Extract the [x, y] coordinate from the center of the cell holding the provided text.  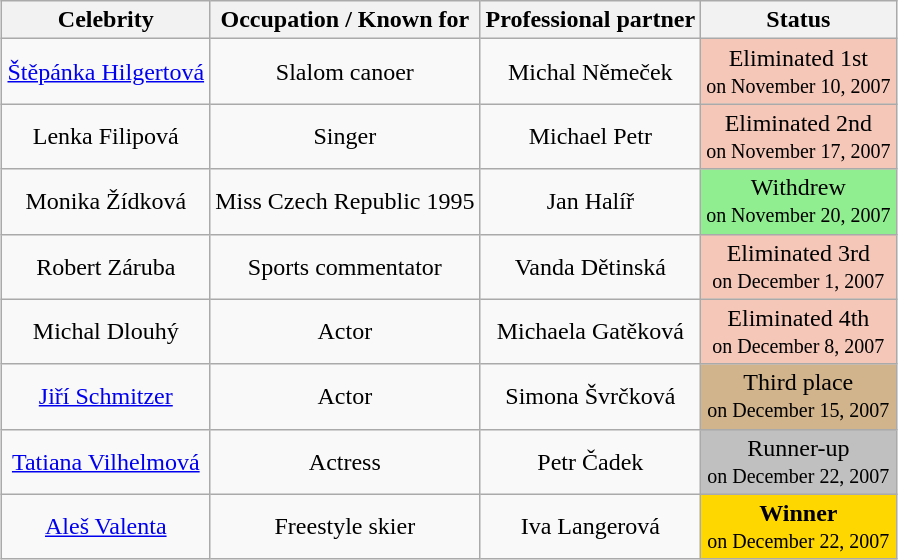
Jan Halíř [590, 202]
Freestyle skier [345, 526]
Michal Němeček [590, 72]
Status [798, 20]
Iva Langerová [590, 526]
Michal Dlouhý [106, 332]
Occupation / Known for [345, 20]
Michaela Gatěková [590, 332]
Eliminated 1ston November 10, 2007 [798, 72]
Singer [345, 136]
Tatiana Vilhelmová [106, 462]
Lenka Filipová [106, 136]
Vanda Dětinská [590, 266]
Winner on December 22, 2007 [798, 526]
Eliminated 2ndon November 17, 2007 [798, 136]
Actress [345, 462]
Eliminated 4thon December 8, 2007 [798, 332]
Jiří Schmitzer [106, 396]
Michael Petr [590, 136]
Sports commentator [345, 266]
Third placeon December 15, 2007 [798, 396]
Štěpánka Hilgertová [106, 72]
Simona Švrčková [590, 396]
Petr Čadek [590, 462]
Robert Záruba [106, 266]
Miss Czech Republic 1995 [345, 202]
Celebrity [106, 20]
Eliminated 3rdon December 1, 2007 [798, 266]
Monika Žídková [106, 202]
Runner-upon December 22, 2007 [798, 462]
Professional partner [590, 20]
Withdrewon November 20, 2007 [798, 202]
Slalom canoer [345, 72]
Aleš Valenta [106, 526]
